Output the (x, y) coordinate of the center of the cell containing the given text.  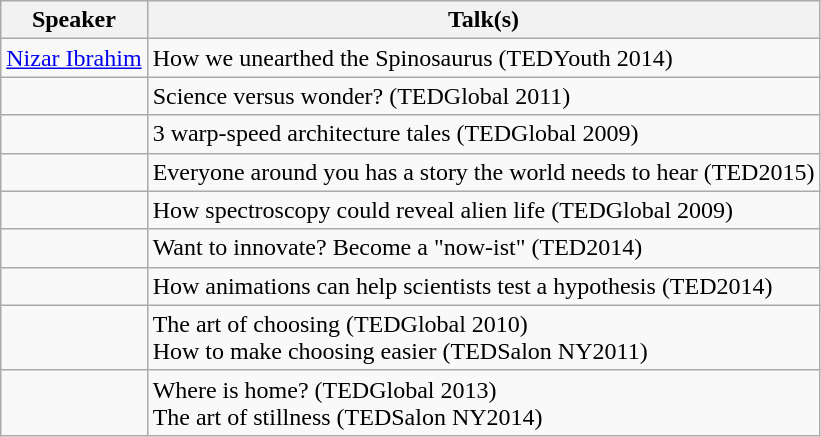
Science versus wonder? (TEDGlobal 2011) (484, 96)
How we unearthed the Spinosaurus (TEDYouth 2014) (484, 58)
Where is home? (TEDGlobal 2013) The art of stillness (TEDSalon NY2014) (484, 402)
3 warp-speed architecture tales (TEDGlobal 2009) (484, 134)
Speaker (74, 20)
Everyone around you has a story the world needs to hear (TED2015) (484, 172)
Talk(s) (484, 20)
How animations can help scientists test a hypothesis (TED2014) (484, 286)
How spectroscopy could reveal alien life (TEDGlobal 2009) (484, 210)
Want to innovate? Become a "now-ist" (TED2014) (484, 248)
The art of choosing (TEDGlobal 2010) How to make choosing easier (TEDSalon NY2011) (484, 338)
Nizar Ibrahim (74, 58)
